Return (X, Y) of the center of cell containing provided text 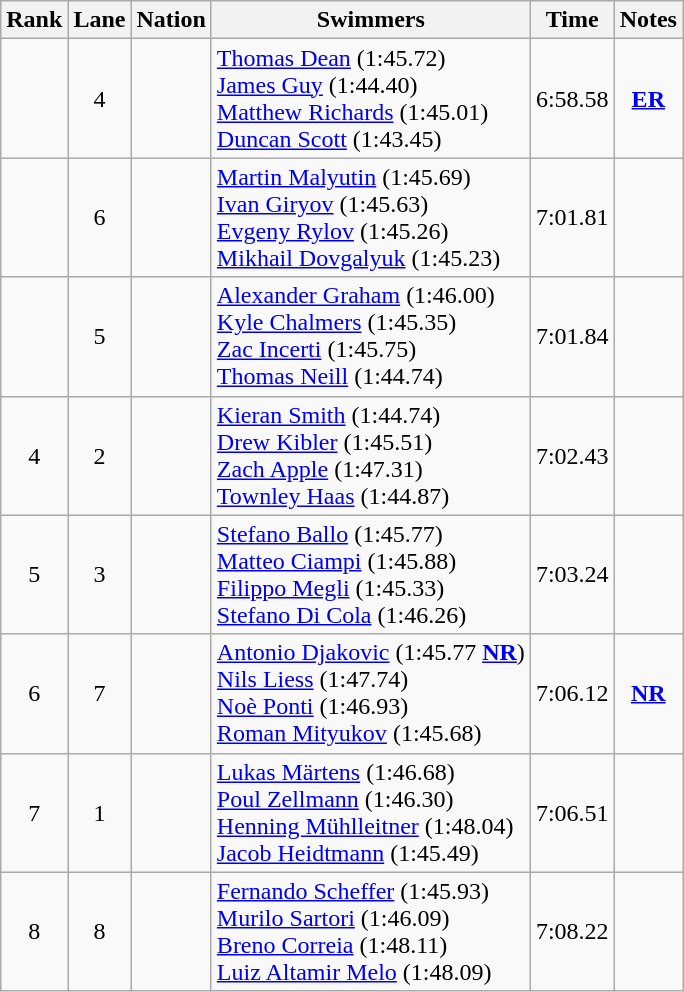
ER (648, 98)
3 (100, 574)
Alexander Graham (1:46.00)Kyle Chalmers (1:45.35)Zac Incerti (1:45.75)Thomas Neill (1:44.74) (370, 336)
7:03.24 (572, 574)
1 (100, 812)
Martin Malyutin (1:45.69)Ivan Giryov (1:45.63)Evgeny Rylov (1:45.26)Mikhail Dovgalyuk (1:45.23) (370, 218)
2 (100, 456)
Rank (34, 20)
Thomas Dean (1:45.72)James Guy (1:44.40)Matthew Richards (1:45.01)Duncan Scott (1:43.45) (370, 98)
Fernando Scheffer (1:45.93)Murilo Sartori (1:46.09)Breno Correia (1:48.11)Luiz Altamir Melo (1:48.09) (370, 932)
7:08.22 (572, 932)
NR (648, 694)
Notes (648, 20)
Stefano Ballo (1:45.77)Matteo Ciampi (1:45.88)Filippo Megli (1:45.33)Stefano Di Cola (1:46.26) (370, 574)
Time (572, 20)
7:06.51 (572, 812)
7:02.43 (572, 456)
Kieran Smith (1:44.74)Drew Kibler (1:45.51)Zach Apple (1:47.31)Townley Haas (1:44.87) (370, 456)
Swimmers (370, 20)
7:01.81 (572, 218)
7:06.12 (572, 694)
Antonio Djakovic (1:45.77 NR)Nils Liess (1:47.74)Noè Ponti (1:46.93)Roman Mityukov (1:45.68) (370, 694)
Nation (171, 20)
Lukas Märtens (1:46.68)Poul Zellmann (1:46.30)Henning Mühlleitner (1:48.04)Jacob Heidtmann (1:45.49) (370, 812)
7:01.84 (572, 336)
6:58.58 (572, 98)
Lane (100, 20)
